Search for the cell housing the specified text and yield its [x, y] center coordinate. 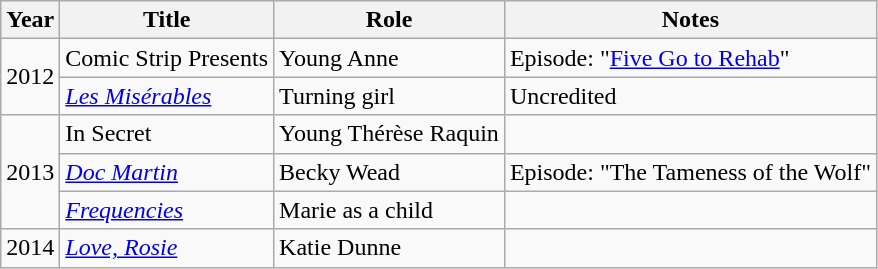
Katie Dunne [390, 248]
Role [390, 20]
2014 [30, 248]
Love, Rosie [167, 248]
Comic Strip Presents [167, 58]
Episode: "Five Go to Rehab" [690, 58]
In Secret [167, 134]
Frequencies [167, 210]
Uncredited [690, 96]
Young Anne [390, 58]
Year [30, 20]
Les Misérables [167, 96]
2012 [30, 77]
Episode: "The Tameness of the Wolf" [690, 172]
Turning girl [390, 96]
Title [167, 20]
Becky Wead [390, 172]
Notes [690, 20]
Marie as a child [390, 210]
Young Thérèse Raquin [390, 134]
2013 [30, 172]
Doc Martin [167, 172]
